Detect which cell encompasses the target text, then output its [X, Y] center coordinate. 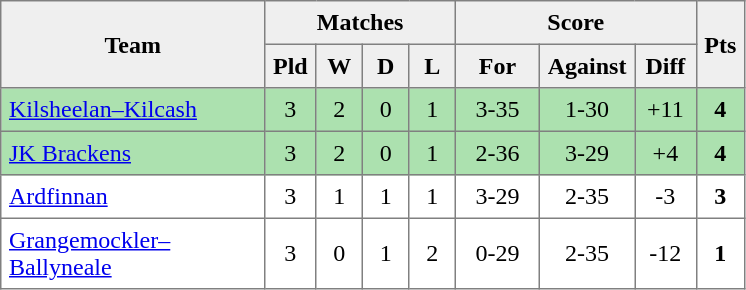
+4 [666, 153]
Diff [666, 66]
-3 [666, 197]
For [497, 66]
Pts [720, 44]
Ardfinnan [133, 197]
3-35 [497, 110]
L [432, 66]
Against [586, 66]
1-30 [586, 110]
0-29 [497, 253]
JK Brackens [133, 153]
+11 [666, 110]
Team [133, 44]
Grangemockler–Ballyneale [133, 253]
Matches [360, 23]
D [385, 66]
Score [576, 23]
W [339, 66]
-12 [666, 253]
2-36 [497, 153]
Kilsheelan–Kilcash [133, 110]
Pld [290, 66]
